Determine the (X, Y) coordinate at the center of the cell enclosing the given text.  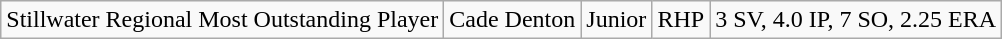
Stillwater Regional Most Outstanding Player (222, 20)
3 SV, 4.0 IP, 7 SO, 2.25 ERA (856, 20)
Junior (616, 20)
Cade Denton (512, 20)
RHP (681, 20)
